From the cell containing the given text, extract its center point as [x, y] coordinate. 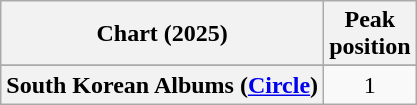
1 [370, 85]
Chart (2025) [162, 34]
South Korean Albums (Circle) [162, 85]
Peakposition [370, 34]
